Detect which cell encompasses the target text, then output its [X, Y] center coordinate. 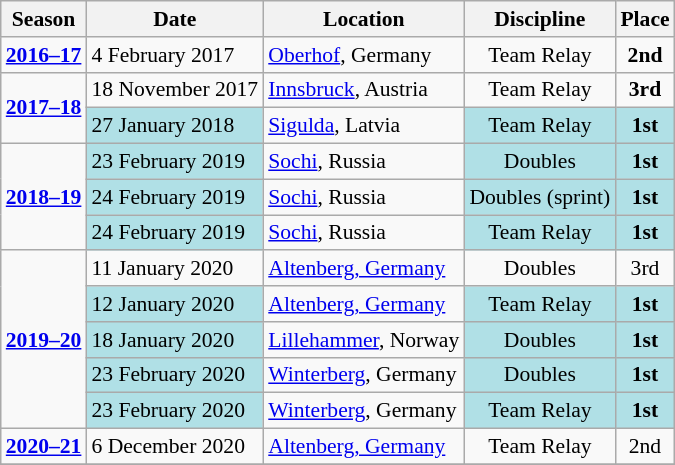
2018–19 [44, 198]
Lillehammer, Norway [364, 340]
18 November 2017 [174, 90]
18 January 2020 [174, 340]
2020–21 [44, 447]
4 February 2017 [174, 55]
2019–20 [44, 340]
23 February 2019 [174, 162]
Place [644, 19]
Date [174, 19]
27 January 2018 [174, 126]
Doubles (sprint) [540, 197]
2017–18 [44, 108]
2016–17 [44, 55]
12 January 2020 [174, 304]
Discipline [540, 19]
Oberhof, Germany [364, 55]
Sigulda, Latvia [364, 126]
11 January 2020 [174, 269]
6 December 2020 [174, 447]
Season [44, 19]
Innsbruck, Austria [364, 90]
Location [364, 19]
